Scan for the cell matching the given text and deliver its (X, Y) coordinate at center. 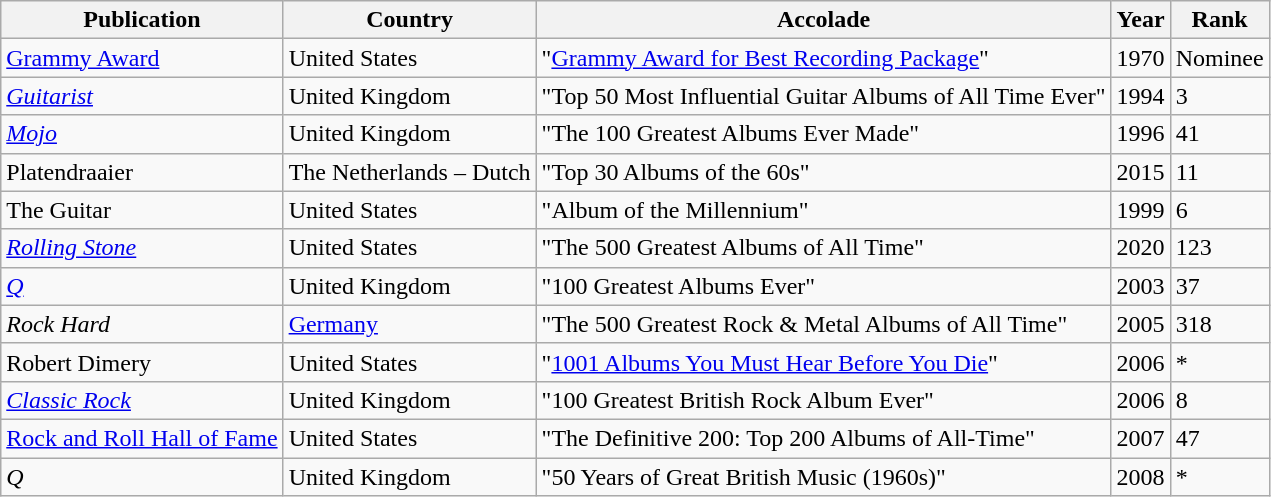
Rolling Stone (142, 248)
"Grammy Award for Best Recording Package" (824, 58)
Rank (1220, 20)
"The 100 Greatest Albums Ever Made" (824, 134)
2007 (1140, 438)
"The 500 Greatest Albums of All Time" (824, 248)
2008 (1140, 477)
11 (1220, 172)
Mojo (142, 134)
Year (1140, 20)
Accolade (824, 20)
37 (1220, 286)
Publication (142, 20)
Guitarist (142, 96)
8 (1220, 400)
Nominee (1220, 58)
Country (410, 20)
Grammy Award (142, 58)
"The Definitive 200: Top 200 Albums of All-Time" (824, 438)
1994 (1140, 96)
2015 (1140, 172)
1970 (1140, 58)
2020 (1140, 248)
"Top 50 Most Influential Guitar Albums of All Time Ever" (824, 96)
2003 (1140, 286)
Rock Hard (142, 324)
The Guitar (142, 210)
1999 (1140, 210)
"The 500 Greatest Rock & Metal Albums of All Time" (824, 324)
318 (1220, 324)
47 (1220, 438)
1996 (1140, 134)
3 (1220, 96)
Platendraaier (142, 172)
Classic Rock (142, 400)
The Netherlands – Dutch (410, 172)
2005 (1140, 324)
"Top 30 Albums of the 60s" (824, 172)
41 (1220, 134)
6 (1220, 210)
Germany (410, 324)
123 (1220, 248)
Robert Dimery (142, 362)
Rock and Roll Hall of Fame (142, 438)
"50 Years of Great British Music (1960s)" (824, 477)
"100 Greatest British Rock Album Ever" (824, 400)
"1001 Albums You Must Hear Before You Die" (824, 362)
"Album of the Millennium" (824, 210)
"100 Greatest Albums Ever" (824, 286)
